Determine the [X, Y] coordinate at the center of the cell enclosing the given text.  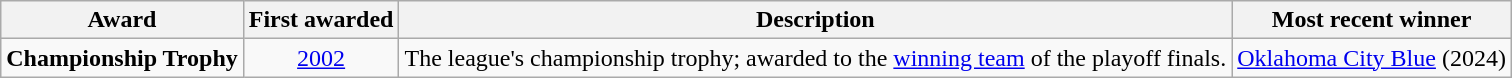
First awarded [321, 20]
Championship Trophy [122, 58]
Oklahoma City Blue (2024) [1372, 58]
2002 [321, 58]
The league's championship trophy; awarded to the winning team of the playoff finals. [816, 58]
Most recent winner [1372, 20]
Award [122, 20]
Description [816, 20]
